Capture the cell that displays the provided text and extract its (X, Y) central coordinate. 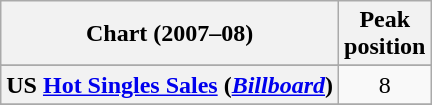
8 (385, 85)
US Hot Singles Sales (Billboard) (170, 85)
Peakposition (385, 34)
Chart (2007–08) (170, 34)
